Identify which cell holds the provided text, then report its [x, y] central coordinate. 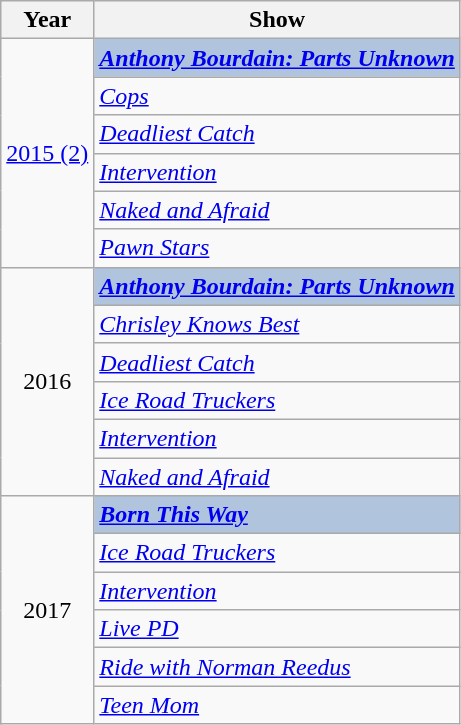
Show [278, 20]
2016 [48, 381]
Ride with Norman Reedus [278, 667]
Teen Mom [278, 705]
Year [48, 20]
2015 (2) [48, 153]
Live PD [278, 629]
Born This Way [278, 515]
Cops [278, 96]
Chrisley Knows Best [278, 324]
2017 [48, 610]
Pawn Stars [278, 248]
